Return [X, Y] of the center of cell containing provided text 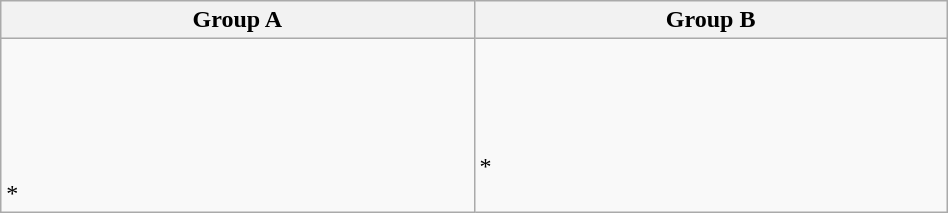
Group A [238, 20]
Group B [710, 20]
